Output the [x, y] coordinate of the center of the cell containing the given text.  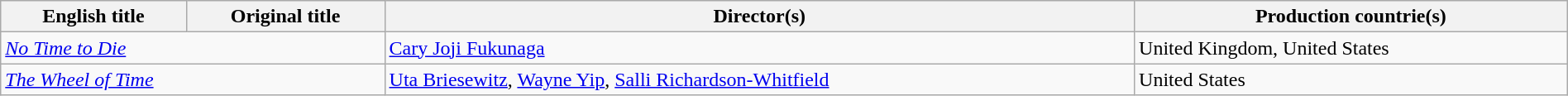
Production countrie(s) [1351, 17]
English title [93, 17]
Uta Briesewitz, Wayne Yip, Salli Richardson-Whitfield [759, 79]
United States [1351, 79]
Original title [285, 17]
The Wheel of Time [193, 79]
No Time to Die [193, 48]
Cary Joji Fukunaga [759, 48]
Director(s) [759, 17]
United Kingdom, United States [1351, 48]
